Capture the cell that displays the provided text and extract its (x, y) central coordinate. 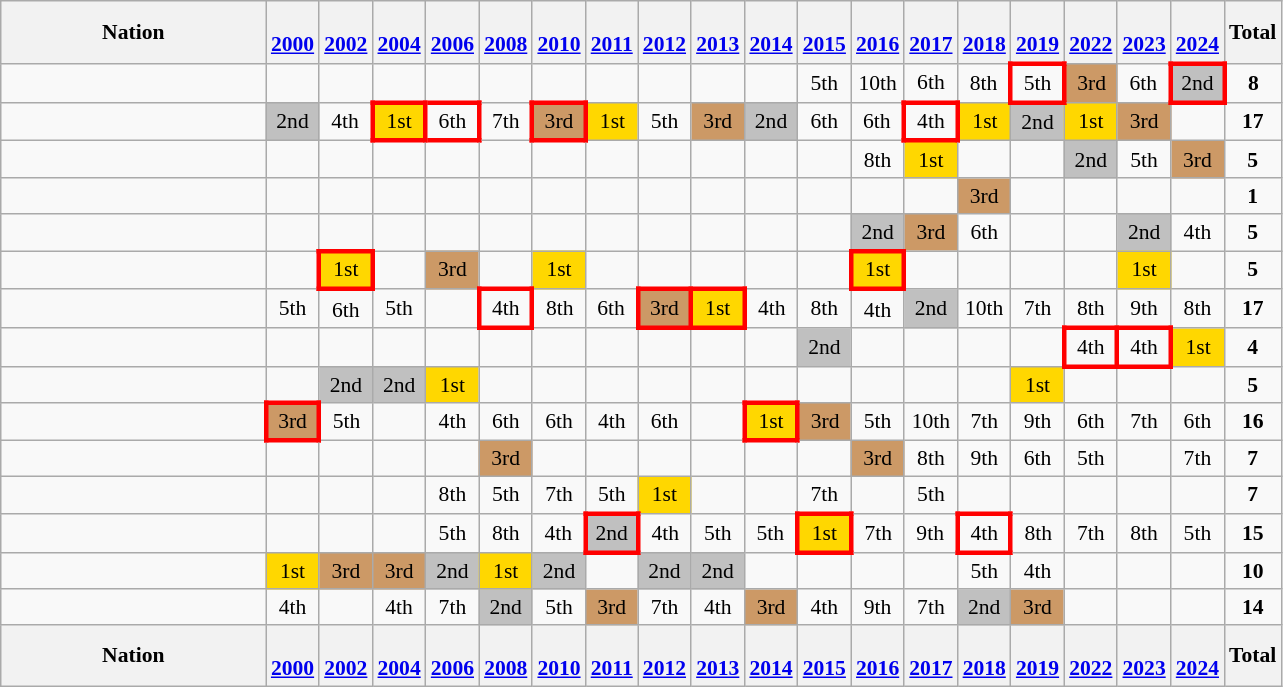
15 (1252, 534)
4 (1252, 348)
16 (1252, 422)
1 (1252, 196)
14 (1252, 608)
8 (1252, 84)
10 (1252, 570)
